Return (x, y) of the center of cell containing provided text 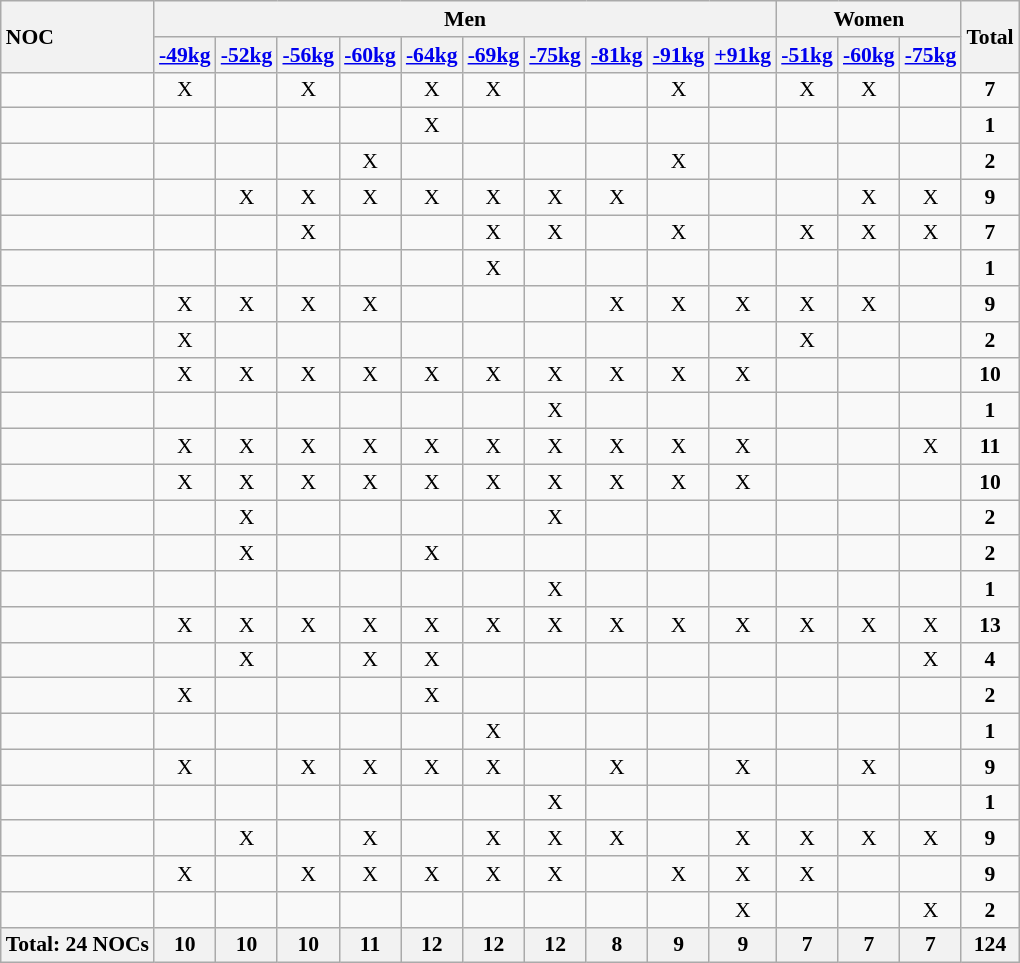
Women (868, 19)
-81kg (617, 55)
Total: 24 NOCs (78, 945)
Men (465, 19)
-69kg (494, 55)
-64kg (432, 55)
-51kg (807, 55)
124 (990, 945)
13 (990, 625)
Total (990, 36)
+91kg (742, 55)
-52kg (247, 55)
4 (990, 660)
8 (617, 945)
-56kg (308, 55)
-91kg (679, 55)
-49kg (185, 55)
NOC (78, 36)
